Extract the (x, y) coordinate from the center of the cell holding the provided text.  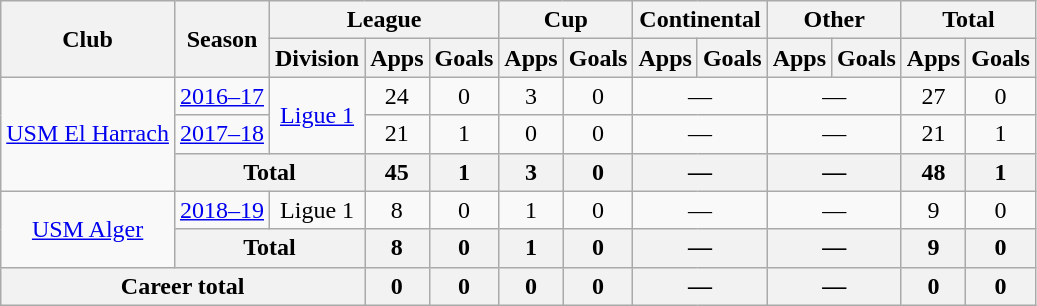
45 (397, 172)
Club (88, 39)
2017–18 (222, 134)
League (384, 20)
Season (222, 39)
USM El Harrach (88, 134)
Cup (566, 20)
2018–19 (222, 210)
Continental (700, 20)
2016–17 (222, 96)
Career total (183, 286)
Other (834, 20)
48 (933, 172)
USM Alger (88, 229)
27 (933, 96)
24 (397, 96)
Division (318, 58)
